Provide the [x, y] coordinate of the cell's center where the given text is located.  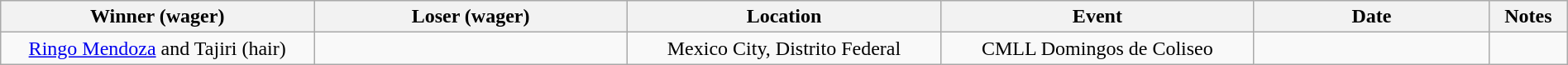
Winner (wager) [157, 17]
Location [784, 17]
Loser (wager) [471, 17]
Notes [1528, 17]
Mexico City, Distrito Federal [784, 48]
Ringo Mendoza and Tajiri (hair) [157, 48]
Event [1097, 17]
Date [1371, 17]
CMLL Domingos de Coliseo [1097, 48]
